Return the (x, y) coordinate for the center point of the cell that contains the specified text.  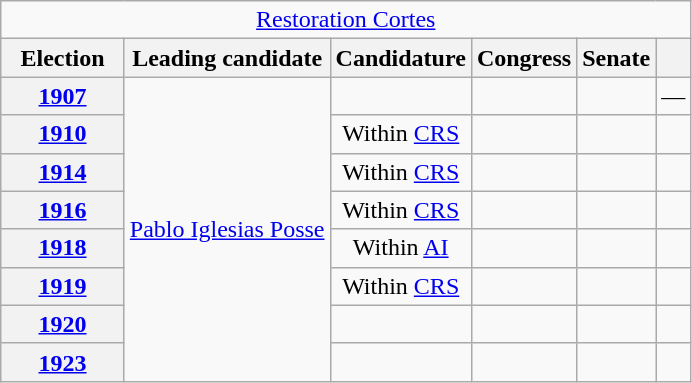
Congress (524, 58)
1916 (63, 210)
1919 (63, 286)
1907 (63, 96)
Election (63, 58)
Restoration Cortes (346, 20)
1910 (63, 134)
1918 (63, 248)
Senate (616, 58)
1914 (63, 172)
1920 (63, 324)
— (674, 96)
Within AI (400, 248)
Leading candidate (227, 58)
Pablo Iglesias Posse (227, 229)
Candidature (400, 58)
1923 (63, 362)
